Pinpoint the cell where the given text exists, returning its [X, Y] midpoint coordinate. 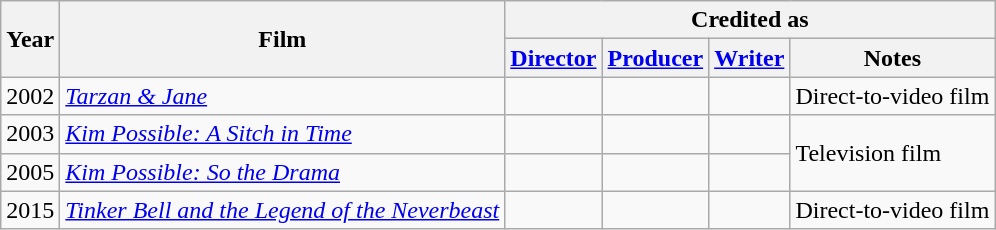
Tinker Bell and the Legend of the Neverbeast [282, 210]
2005 [30, 172]
2015 [30, 210]
Year [30, 39]
Writer [750, 58]
Kim Possible: So the Drama [282, 172]
Producer [656, 58]
Film [282, 39]
Kim Possible: A Sitch in Time [282, 134]
Notes [892, 58]
2002 [30, 96]
Credited as [750, 20]
2003 [30, 134]
Tarzan & Jane [282, 96]
Director [554, 58]
Television film [892, 153]
